Capture the cell that displays the provided text and extract its (X, Y) central coordinate. 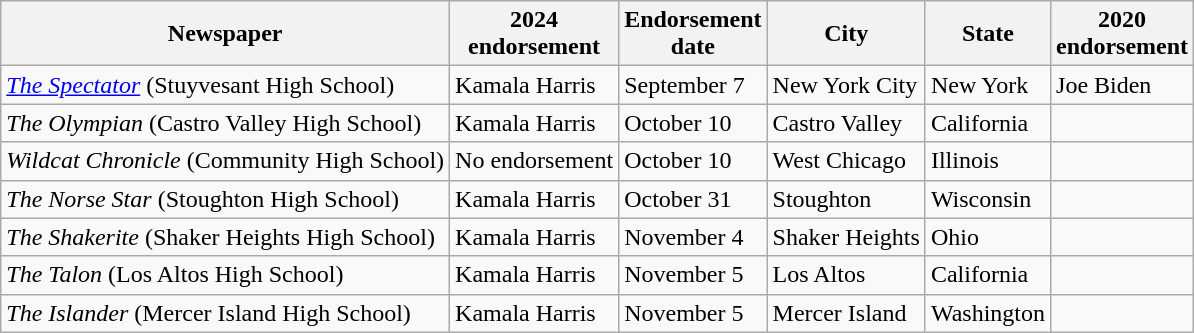
The Spectator (Stuyvesant High School) (226, 85)
September 7 (693, 85)
Shaker Heights (846, 237)
2020endorsement (1122, 34)
No endorsement (534, 161)
Wildcat Chronicle (Community High School) (226, 161)
The Shakerite (Shaker Heights High School) (226, 237)
Castro Valley (846, 123)
Newspaper (226, 34)
City (846, 34)
October 31 (693, 199)
Mercer Island (846, 313)
Stoughton (846, 199)
The Talon (Los Altos High School) (226, 275)
The Norse Star (Stoughton High School) (226, 199)
Wisconsin (988, 199)
Los Altos (846, 275)
Washington (988, 313)
November 4 (693, 237)
The Olympian (Castro Valley High School) (226, 123)
The Islander (Mercer Island High School) (226, 313)
Joe Biden (1122, 85)
Illinois (988, 161)
State (988, 34)
2024endorsement (534, 34)
New York (988, 85)
West Chicago (846, 161)
Ohio (988, 237)
New York City (846, 85)
Endorsementdate (693, 34)
